Find where the given text appears and provide that cell's center as [x, y] coordinate. 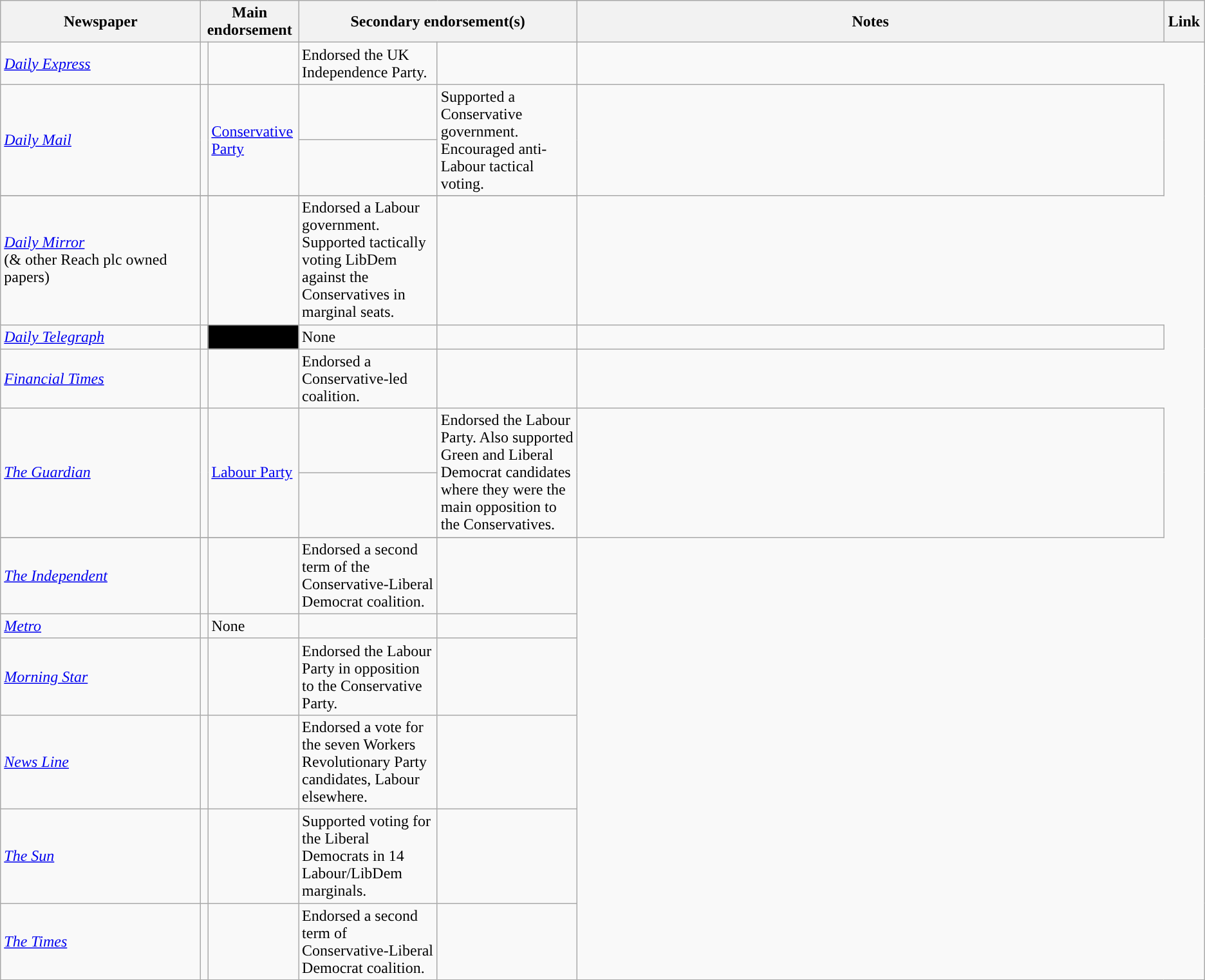
Secondary endorsement(s) [438, 22]
Endorsed the Labour Party. Also supported Green and Liberal Democrat candidates where they were the main opposition to the Conservatives. [507, 473]
Daily Telegraph [100, 337]
Newspaper [100, 22]
Endorsed a Conservative-led coalition. [368, 379]
Endorsed a second term of the Conservative-Liberal Democrat coalition. [368, 576]
Link [1184, 22]
Endorsed a vote for the seven Workers Revolutionary Party candidates, Labour elsewhere. [368, 762]
Main endorsement [250, 22]
Endorsed a Labour government. Supported tactically voting LibDem against the Conservatives in marginal seats. [368, 260]
Notes [870, 22]
The Times [100, 941]
Metro [100, 626]
Financial Times [100, 379]
Labour Party [254, 473]
Supported a Conservative government. Encouraged anti-Labour tactical voting. [507, 140]
Daily Mirror(& other Reach plc owned papers) [100, 260]
The Independent [100, 576]
Supported voting for the Liberal Democrats in 14 Labour/LibDem marginals. [368, 856]
Conservative Party [254, 140]
Daily Mail [100, 140]
News Line [100, 762]
The Guardian [100, 473]
Morning Star [100, 676]
Endorsed the Labour Party in opposition to the Conservative Party. [368, 676]
The Sun [100, 856]
Endorsed the UK Independence Party. [368, 63]
Daily Express [100, 63]
Endorsed a second term of Conservative-Liberal Democrat coalition. [368, 941]
